Provide the (x, y) coordinate of the cell's center where the given text is located.  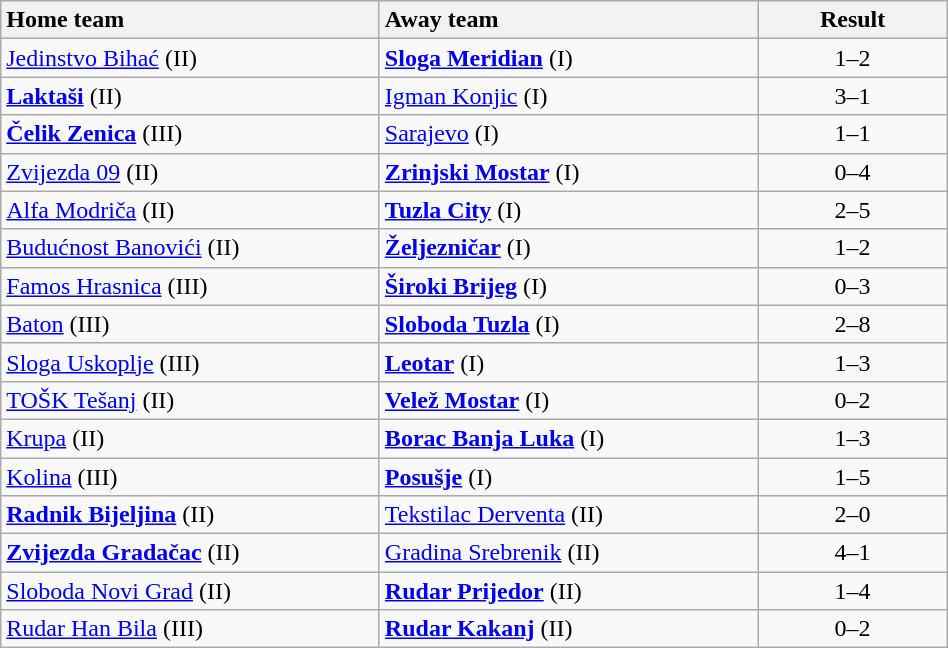
Sloga Uskoplje (III) (190, 362)
Igman Konjic (I) (568, 96)
1–4 (852, 591)
Sloboda Novi Grad (II) (190, 591)
Jedinstvo Bihać (II) (190, 58)
0–3 (852, 286)
2–5 (852, 210)
Krupa (II) (190, 438)
Kolina (III) (190, 477)
Tuzla City (I) (568, 210)
4–1 (852, 553)
3–1 (852, 96)
Famos Hrasnica (III) (190, 286)
0–4 (852, 172)
Sarajevo (I) (568, 134)
Rudar Kakanj (II) (568, 629)
Rudar Han Bila (III) (190, 629)
Budućnost Banovići (II) (190, 248)
Alfa Modriča (II) (190, 210)
Borac Banja Luka (I) (568, 438)
Široki Brijeg (I) (568, 286)
Zvijezda Gradačac (II) (190, 553)
Sloga Meridian (I) (568, 58)
2–0 (852, 515)
Tekstilac Derventa (II) (568, 515)
Željezničar (I) (568, 248)
Sloboda Tuzla (I) (568, 324)
2–8 (852, 324)
Posušje (I) (568, 477)
Radnik Bijeljina (II) (190, 515)
Home team (190, 20)
Čelik Zenica (III) (190, 134)
Zrinjski Mostar (I) (568, 172)
Zvijezda 09 (II) (190, 172)
1–1 (852, 134)
Rudar Prijedor (II) (568, 591)
Laktaši (II) (190, 96)
Velež Mostar (I) (568, 400)
TOŠK Tešanj (II) (190, 400)
Away team (568, 20)
Result (852, 20)
Gradina Srebrenik (II) (568, 553)
Leotar (I) (568, 362)
1–5 (852, 477)
Baton (III) (190, 324)
